Return the (X, Y) coordinate for the center point of the cell that contains the specified text.  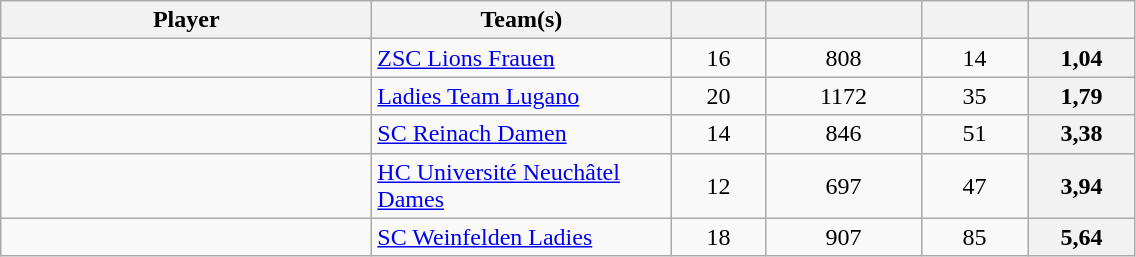
Player (186, 20)
1,04 (1082, 58)
SC Reinach Damen (522, 134)
20 (718, 96)
18 (718, 237)
846 (844, 134)
3,94 (1082, 186)
5,64 (1082, 237)
Team(s) (522, 20)
47 (974, 186)
51 (974, 134)
Ladies Team Lugano (522, 96)
HC Université Neuchâtel Dames (522, 186)
85 (974, 237)
35 (974, 96)
697 (844, 186)
907 (844, 237)
16 (718, 58)
1,79 (1082, 96)
1172 (844, 96)
12 (718, 186)
SC Weinfelden Ladies (522, 237)
808 (844, 58)
ZSC Lions Frauen (522, 58)
3,38 (1082, 134)
